For the text-containing cell, return its midpoint in [x, y] coordinate format. 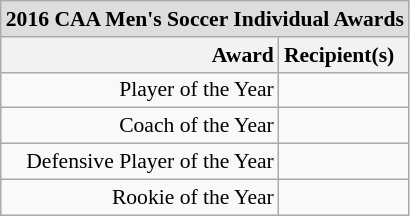
Rookie of the Year [140, 197]
Coach of the Year [140, 126]
Award [140, 55]
Player of the Year [140, 90]
Defensive Player of the Year [140, 162]
Recipient(s) [344, 55]
2016 CAA Men's Soccer Individual Awards [205, 19]
